Capture the cell that displays the provided text and extract its (x, y) central coordinate. 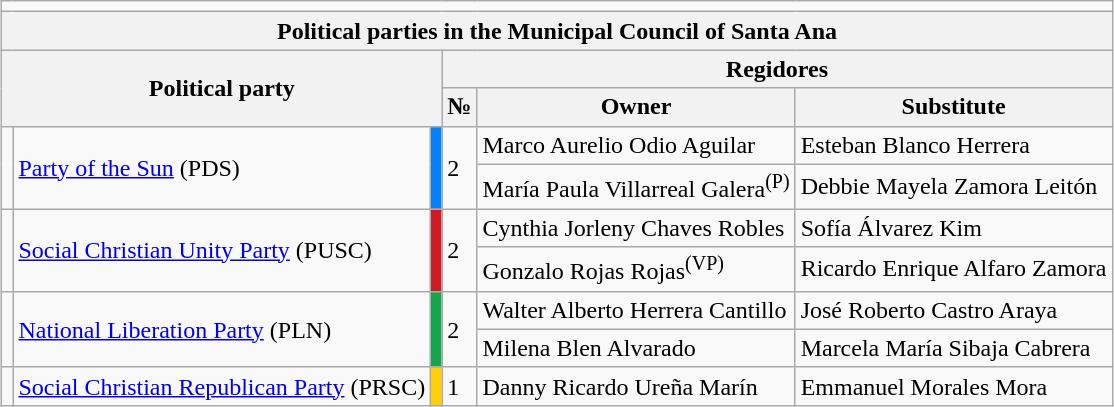
Substitute (954, 107)
Debbie Mayela Zamora Leitón (954, 186)
Owner (636, 107)
1 (460, 386)
Party of the Sun (PDS) (222, 168)
Regidores (777, 69)
№ (460, 107)
Gonzalo Rojas Rojas(VP) (636, 270)
Political party (222, 88)
Emmanuel Morales Mora (954, 386)
Sofía Álvarez Kim (954, 228)
Marco Aurelio Odio Aguilar (636, 145)
Marcela María Sibaja Cabrera (954, 348)
Cynthia Jorleny Chaves Robles (636, 228)
Danny Ricardo Ureña Marín (636, 386)
Ricardo Enrique Alfaro Zamora (954, 270)
José Roberto Castro Araya (954, 310)
Social Christian Republican Party (PRSC) (222, 386)
Esteban Blanco Herrera (954, 145)
Social Christian Unity Party (PUSC) (222, 250)
Milena Blen Alvarado (636, 348)
María Paula Villarreal Galera(P) (636, 186)
Political parties in the Municipal Council of Santa Ana (557, 31)
National Liberation Party (PLN) (222, 329)
Walter Alberto Herrera Cantillo (636, 310)
